Find where the given text appears and provide that cell's center as (x, y) coordinate. 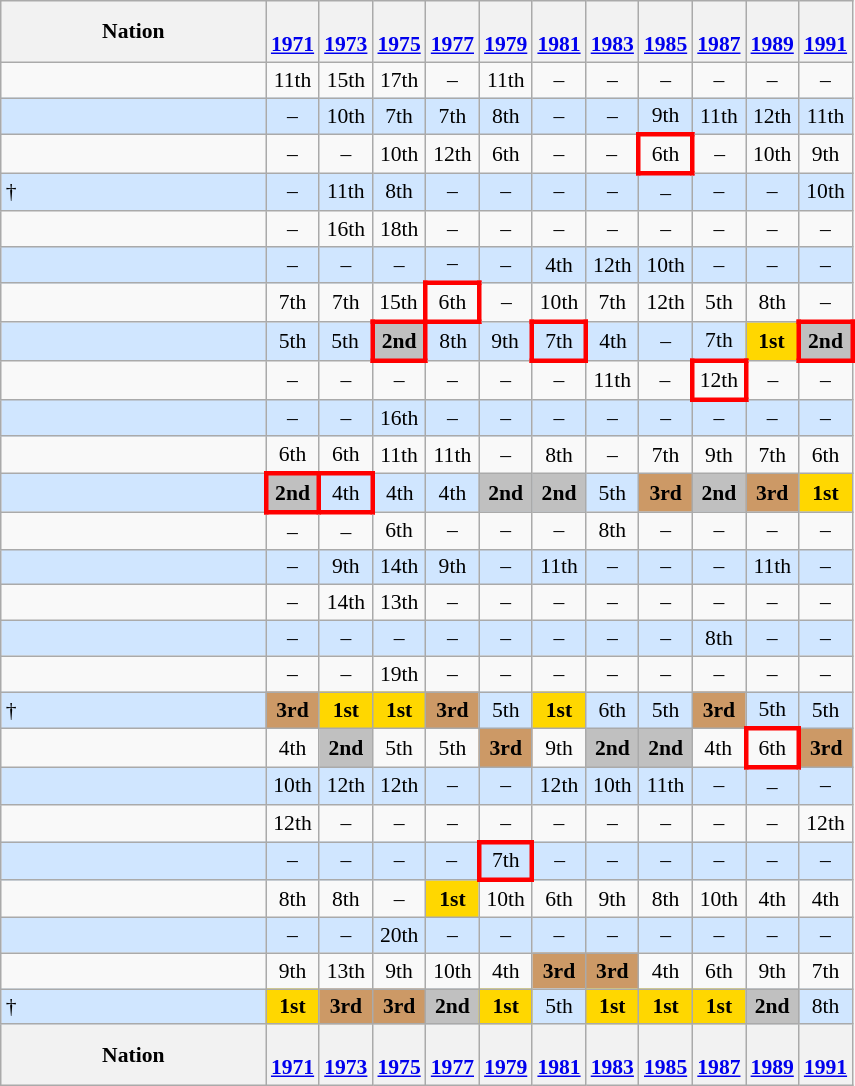
19th (398, 674)
17th (398, 80)
18th (398, 229)
20th (398, 936)
